Scan for the cell matching the given text and deliver its (X, Y) coordinate at center. 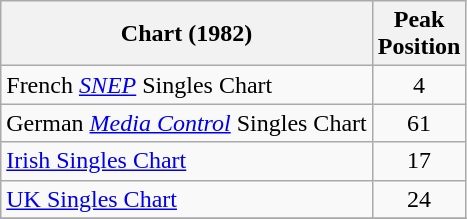
61 (419, 123)
24 (419, 199)
Chart (1982) (186, 34)
4 (419, 85)
UK Singles Chart (186, 199)
German Media Control Singles Chart (186, 123)
17 (419, 161)
French SNEP Singles Chart (186, 85)
PeakPosition (419, 34)
Irish Singles Chart (186, 161)
